Detect which cell encompasses the target text, then output its (x, y) center coordinate. 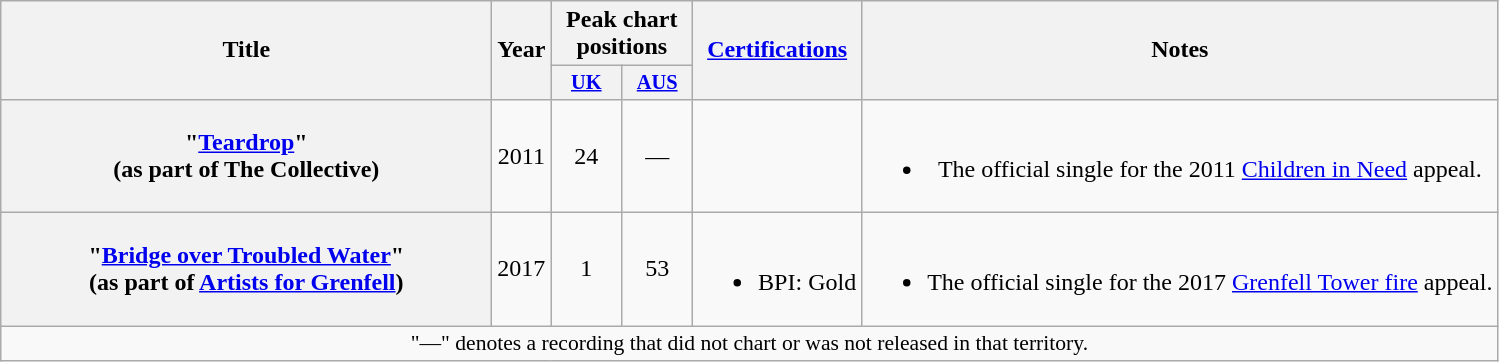
BPI: Gold (778, 270)
Notes (1180, 50)
— (658, 156)
53 (658, 270)
2017 (522, 270)
"Bridge over Troubled Water"(as part of Artists for Grenfell) (246, 270)
24 (586, 156)
Year (522, 50)
1 (586, 270)
2011 (522, 156)
UK (586, 83)
AUS (658, 83)
Peak chart positions (622, 34)
Certifications (778, 50)
"Teardrop"(as part of The Collective) (246, 156)
The official single for the 2017 Grenfell Tower fire appeal. (1180, 270)
The official single for the 2011 Children in Need appeal. (1180, 156)
Title (246, 50)
"—" denotes a recording that did not chart or was not released in that territory. (750, 344)
